From the cell containing the given text, extract its center point as [x, y] coordinate. 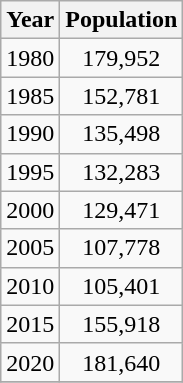
1980 [30, 58]
1985 [30, 96]
155,918 [122, 324]
135,498 [122, 134]
105,401 [122, 286]
2010 [30, 286]
2005 [30, 248]
Year [30, 20]
2020 [30, 362]
Population [122, 20]
129,471 [122, 210]
181,640 [122, 362]
1990 [30, 134]
107,778 [122, 248]
1995 [30, 172]
132,283 [122, 172]
2000 [30, 210]
152,781 [122, 96]
179,952 [122, 58]
2015 [30, 324]
